Determine the (X, Y) coordinate at the center of the cell enclosing the given text.  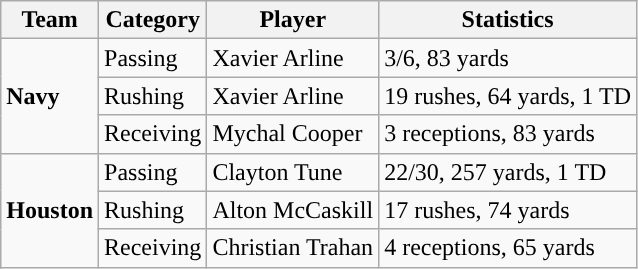
22/30, 257 yards, 1 TD (508, 172)
17 rushes, 74 yards (508, 210)
Clayton Tune (293, 172)
Houston (50, 210)
Statistics (508, 20)
3/6, 83 yards (508, 58)
Player (293, 20)
Mychal Cooper (293, 134)
Christian Trahan (293, 248)
Category (153, 20)
Navy (50, 96)
3 receptions, 83 yards (508, 134)
19 rushes, 64 yards, 1 TD (508, 96)
Alton McCaskill (293, 210)
4 receptions, 65 yards (508, 248)
Team (50, 20)
